Capture the cell that displays the provided text and extract its [X, Y] central coordinate. 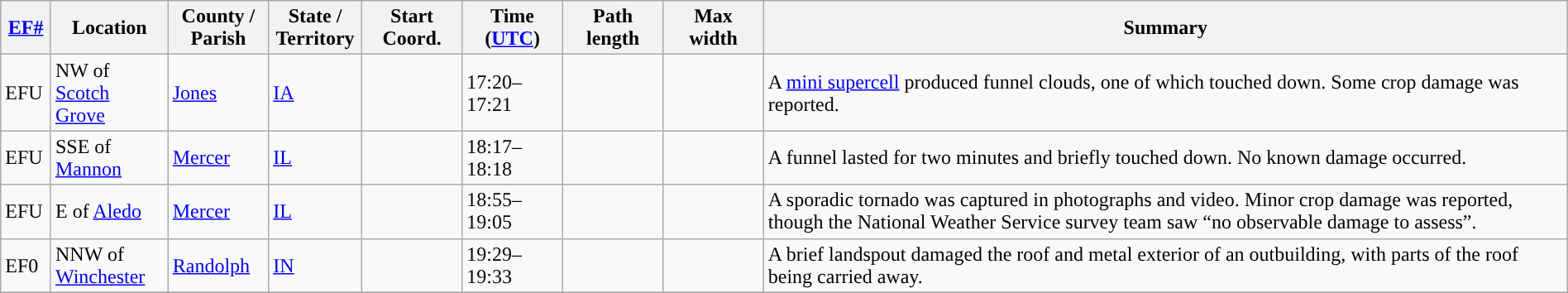
17:20–17:21 [513, 93]
County / Parish [218, 28]
Summary [1165, 28]
SSE of Mannon [109, 157]
IA [316, 93]
Time (UTC) [513, 28]
EF0 [26, 265]
Jones [218, 93]
19:29–19:33 [513, 265]
State / Territory [316, 28]
A funnel lasted for two minutes and briefly touched down. No known damage occurred. [1165, 157]
Location [109, 28]
Randolph [218, 265]
IN [316, 265]
E of Aledo [109, 212]
NNW of Winchester [109, 265]
Path length [612, 28]
18:55–19:05 [513, 212]
NW of Scotch Grove [109, 93]
EF# [26, 28]
A mini supercell produced funnel clouds, one of which touched down. Some crop damage was reported. [1165, 93]
A brief landspout damaged the roof and metal exterior of an outbuilding, with parts of the roof being carried away. [1165, 265]
Max width [713, 28]
18:17–18:18 [513, 157]
Start Coord. [412, 28]
